Provide the [x, y] coordinate of the cell's center where the given text is located.  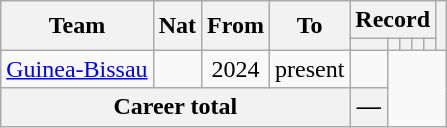
Career total [176, 107]
Record [393, 20]
present [309, 69]
— [369, 107]
To [309, 26]
Nat [177, 26]
2024 [236, 69]
From [236, 26]
Team [77, 26]
Guinea-Bissau [77, 69]
